Scan for the cell matching the given text and deliver its [X, Y] coordinate at center. 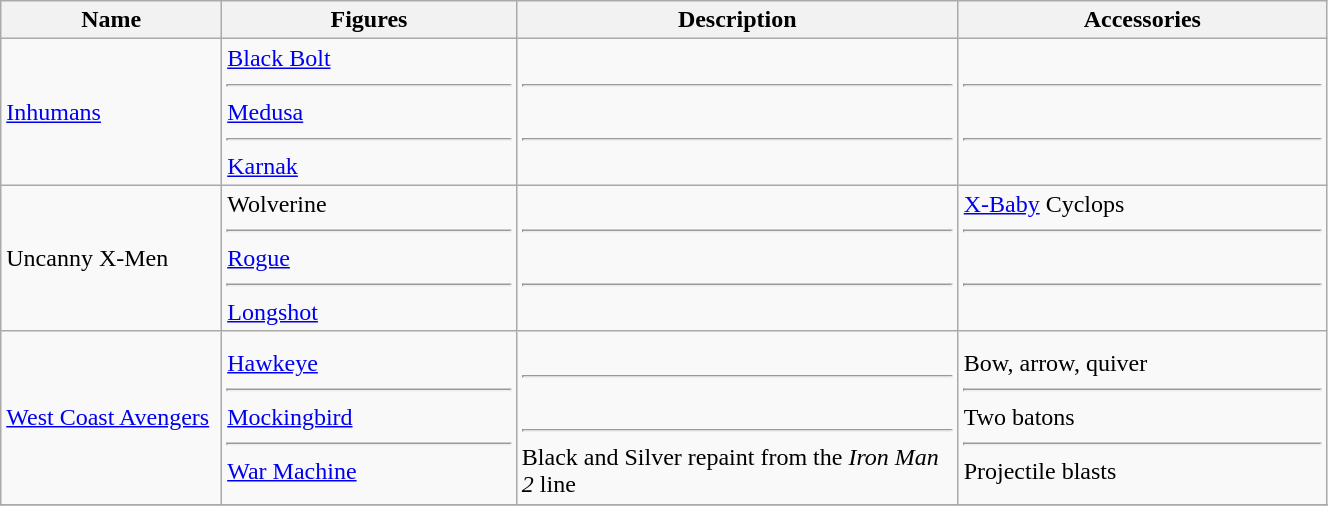
West Coast Avengers [112, 418]
Name [112, 20]
Figures [370, 20]
Black Bolt MedusaKarnak [370, 112]
Inhumans [112, 112]
Accessories [1142, 20]
HawkeyeMockingbirdWar Machine [370, 418]
Description [737, 20]
WolverineRogue Longshot [370, 258]
Black and Silver repaint from the Iron Man 2 line [737, 418]
Uncanny X-Men [112, 258]
X-Baby Cyclops [1142, 258]
Bow, arrow, quiverTwo batonsProjectile blasts [1142, 418]
